Locate the cell with the specified text and output its (x, y) center coordinate. 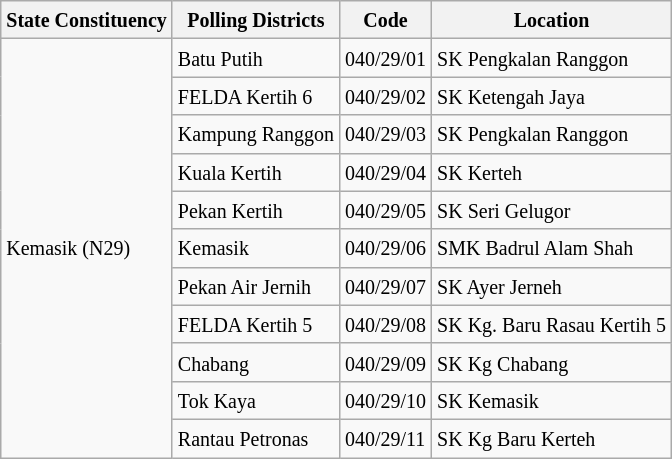
SK Seri Gelugor (552, 210)
040/29/01 (385, 58)
FELDA Kertih 6 (256, 96)
Chabang (256, 362)
Pekan Air Jernih (256, 286)
040/29/06 (385, 248)
Code (385, 20)
Location (552, 20)
Polling Districts (256, 20)
040/29/10 (385, 400)
Batu Putih (256, 58)
Kampung Ranggon (256, 134)
Kemasik (256, 248)
040/29/05 (385, 210)
040/29/09 (385, 362)
SK Kerteh (552, 172)
Tok Kaya (256, 400)
Kuala Kertih (256, 172)
040/29/02 (385, 96)
FELDA Kertih 5 (256, 324)
SK Ayer Jerneh (552, 286)
SK Ketengah Jaya (552, 96)
040/29/07 (385, 286)
Rantau Petronas (256, 438)
SK Kg Chabang (552, 362)
040/29/11 (385, 438)
Kemasik (N29) (87, 248)
SK Kg Baru Kerteh (552, 438)
SK Kg. Baru Rasau Kertih 5 (552, 324)
SMK Badrul Alam Shah (552, 248)
040/29/04 (385, 172)
040/29/08 (385, 324)
SK Kemasik (552, 400)
040/29/03 (385, 134)
Pekan Kertih (256, 210)
State Constituency (87, 20)
